Locate the cell with the specified text and output its [x, y] center coordinate. 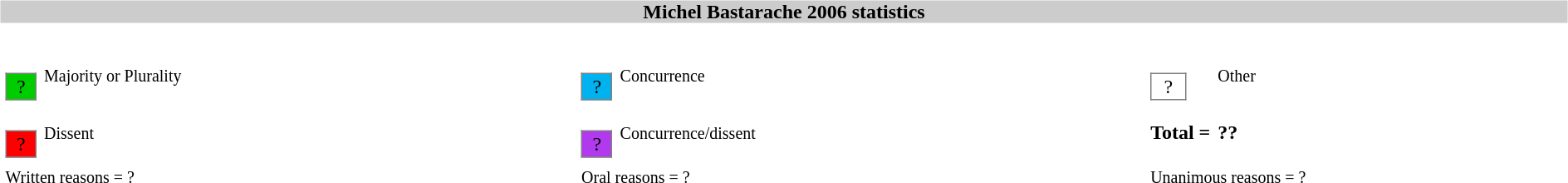
?? [1390, 132]
Concurrence [882, 76]
Other [1390, 76]
Majority or Plurality [309, 76]
Total = [1180, 132]
Concurrence/dissent [882, 132]
Michel Bastarache 2006 statistics [784, 12]
Dissent [309, 132]
